Return (X, Y) of the center of cell containing provided text 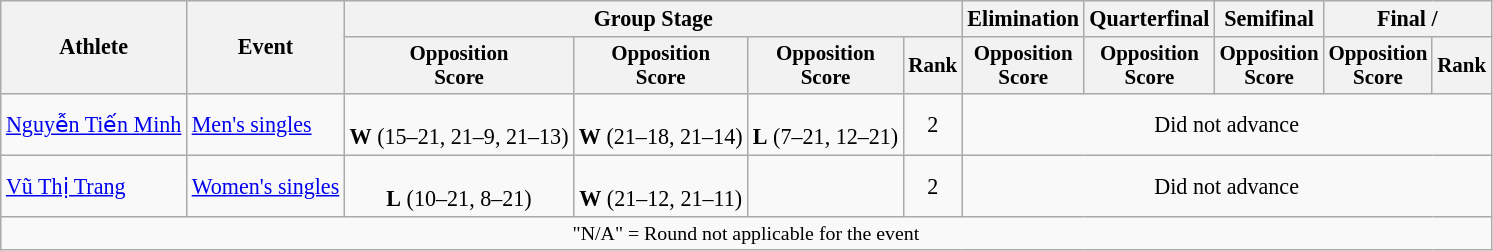
W (15–21, 21–9, 21–13) (458, 124)
Semifinal (1270, 18)
Group Stage (653, 18)
"N/A" = Round not applicable for the event (746, 234)
L (7–21, 12–21) (826, 124)
Nguyễn Tiến Minh (94, 124)
Final / (1407, 18)
W (21–12, 21–11) (661, 186)
Athlete (94, 47)
L (10–21, 8–21) (458, 186)
W (21–18, 21–14) (661, 124)
Women's singles (266, 186)
Event (266, 47)
Quarterfinal (1149, 18)
Vũ Thị Trang (94, 186)
Men's singles (266, 124)
Elimination (1023, 18)
